Detect which cell encompasses the target text, then output its [x, y] center coordinate. 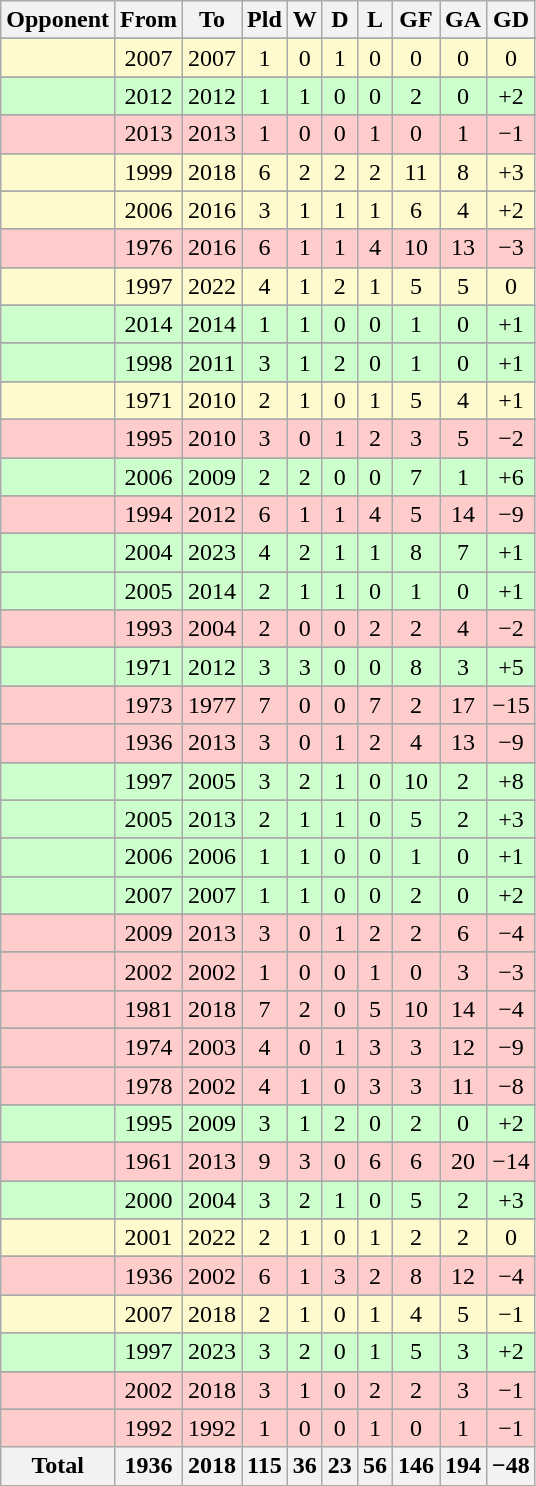
L [374, 20]
36 [304, 1466]
−15 [512, 705]
From [149, 20]
1981 [149, 1009]
1973 [149, 705]
9 [265, 1162]
1994 [149, 515]
115 [265, 1466]
56 [374, 1466]
−48 [512, 1466]
20 [464, 1162]
2001 [149, 1238]
GA [464, 20]
17 [464, 705]
194 [464, 1466]
1993 [149, 629]
D [340, 20]
1999 [149, 172]
23 [340, 1466]
W [304, 20]
2003 [212, 1047]
2000 [149, 1200]
146 [416, 1466]
−14 [512, 1162]
+5 [512, 667]
GD [512, 20]
1977 [212, 705]
2011 [212, 362]
1974 [149, 1047]
+6 [512, 477]
1976 [149, 248]
Total [58, 1466]
1998 [149, 362]
Pld [265, 20]
1978 [149, 1085]
GF [416, 20]
To [212, 20]
1961 [149, 1162]
Opponent [58, 20]
−8 [512, 1085]
+8 [512, 781]
